Scan for the cell matching the given text and deliver its (x, y) coordinate at center. 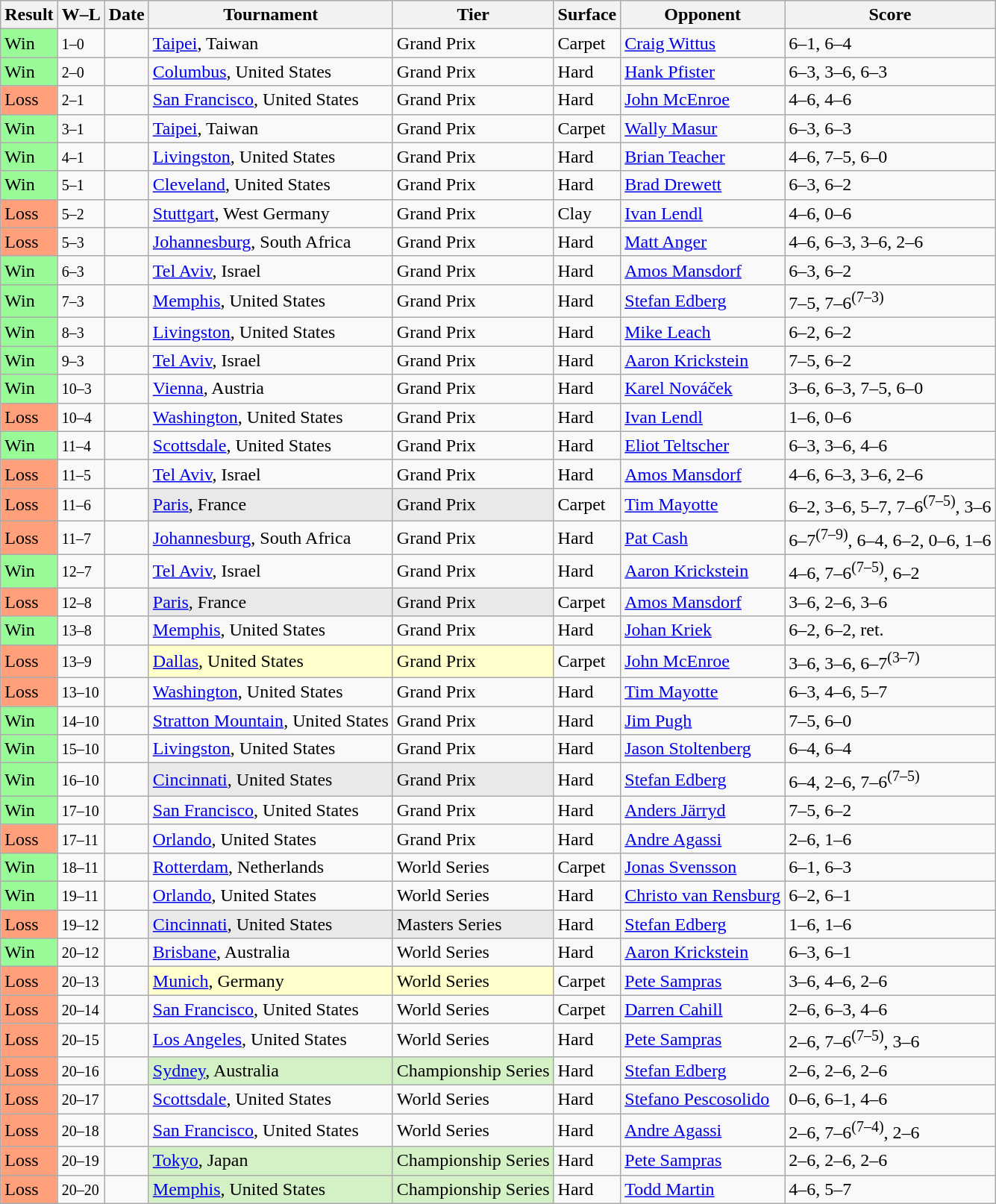
20–17 (81, 1100)
20–12 (81, 953)
Result (29, 15)
4–6, 5–7 (890, 1189)
17–11 (81, 838)
1–6, 0–6 (890, 417)
Matt Anger (703, 242)
2–6, 1–6 (890, 838)
6–1, 6–3 (890, 868)
Clay (587, 213)
2–6, 7–6(7–5), 3–6 (890, 1040)
20–14 (81, 1009)
4–6, 4–6 (890, 100)
2–1 (81, 100)
Anders Järryd (703, 810)
6–3 (81, 270)
5–3 (81, 242)
Johan Kriek (703, 630)
3–6, 3–6, 6–7(3–7) (890, 661)
19–11 (81, 896)
2–6, 7–6(7–4), 2–6 (890, 1131)
6–7(7–9), 6–4, 6–2, 0–6, 1–6 (890, 539)
4–6, 0–6 (890, 213)
Christo van Rensburg (703, 896)
7–5, 6–0 (890, 721)
3–6, 4–6, 2–6 (890, 981)
7–3 (81, 301)
6–4, 2–6, 7–6(7–5) (890, 780)
6–2, 6–2 (890, 332)
11–4 (81, 445)
Tournament (270, 15)
6–2, 3–6, 5–7, 7–6(7–5), 3–6 (890, 504)
Vienna, Austria (270, 389)
5–2 (81, 213)
Brad Drewett (703, 185)
Tokyo, Japan (270, 1161)
0–6, 6–1, 4–6 (890, 1100)
4–6, 7–5, 6–0 (890, 157)
6–1, 6–4 (890, 43)
13–8 (81, 630)
Dallas, United States (270, 661)
13–10 (81, 692)
4–1 (81, 157)
Mike Leach (703, 332)
11–7 (81, 539)
20–16 (81, 1070)
3–6, 2–6, 3–6 (890, 602)
20–19 (81, 1161)
11–5 (81, 474)
11–6 (81, 504)
2–0 (81, 72)
Columbus, United States (270, 72)
Wally Masur (703, 128)
9–3 (81, 360)
Munich, Germany (270, 981)
6–3, 3–6, 6–3 (890, 72)
19–12 (81, 924)
3–1 (81, 128)
Brisbane, Australia (270, 953)
4–6, 7–6(7–5), 6–2 (890, 571)
Brian Teacher (703, 157)
Jason Stoltenberg (703, 749)
13–9 (81, 661)
1–6, 1–6 (890, 924)
Jim Pugh (703, 721)
15–10 (81, 749)
Masters Series (473, 924)
Jonas Svensson (703, 868)
2–6, 6–3, 4–6 (890, 1009)
18–11 (81, 868)
20–13 (81, 981)
Stuttgart, West Germany (270, 213)
Date (127, 15)
Hank Pfister (703, 72)
14–10 (81, 721)
Darren Cahill (703, 1009)
6–4, 6–4 (890, 749)
Surface (587, 15)
Los Angeles, United States (270, 1040)
6–3, 6–1 (890, 953)
Todd Martin (703, 1189)
6–3, 4–6, 5–7 (890, 692)
20–15 (81, 1040)
12–7 (81, 571)
12–8 (81, 602)
8–3 (81, 332)
5–1 (81, 185)
6–3, 3–6, 4–6 (890, 445)
6–2, 6–1 (890, 896)
6–3, 6–3 (890, 128)
3–6, 6–3, 7–5, 6–0 (890, 389)
Craig Wittus (703, 43)
Opponent (703, 15)
Pat Cash (703, 539)
Eliot Teltscher (703, 445)
10–4 (81, 417)
Rotterdam, Netherlands (270, 868)
20–20 (81, 1189)
W–L (81, 15)
7–5, 7–6(7–3) (890, 301)
Score (890, 15)
Tier (473, 15)
Sydney, Australia (270, 1070)
6–2, 6–2, ret. (890, 630)
Stefano Pescosolido (703, 1100)
1–0 (81, 43)
10–3 (81, 389)
Cleveland, United States (270, 185)
16–10 (81, 780)
17–10 (81, 810)
Stratton Mountain, United States (270, 721)
20–18 (81, 1131)
Karel Nováček (703, 389)
